Return [x, y] of the center of cell containing provided text 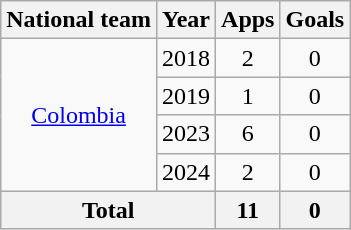
2018 [186, 58]
1 [248, 96]
2023 [186, 134]
National team [79, 20]
11 [248, 210]
2019 [186, 96]
6 [248, 134]
Year [186, 20]
2024 [186, 172]
Colombia [79, 115]
Total [108, 210]
Goals [315, 20]
Apps [248, 20]
